Find where the given text appears and provide that cell's center as [x, y] coordinate. 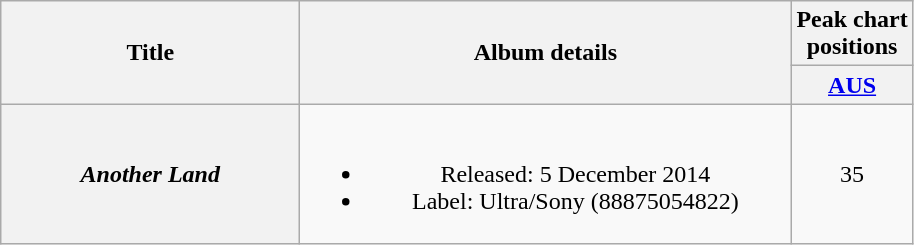
Peak chartpositions [852, 34]
AUS [852, 85]
35 [852, 174]
Album details [546, 52]
Released: 5 December 2014Label: Ultra/Sony (88875054822) [546, 174]
Another Land [150, 174]
Title [150, 52]
